Locate the cell with the specified text and output its (x, y) center coordinate. 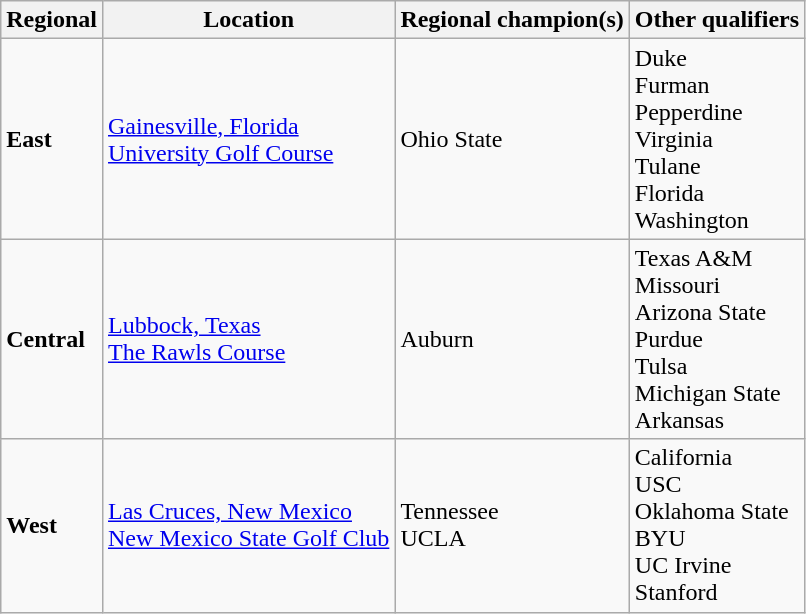
Texas A&MMissouriArizona StatePurdueTulsaMichigan StateArkansas (716, 339)
Auburn (512, 339)
Gainesville, FloridaUniversity Golf Course (248, 139)
Lubbock, TexasThe Rawls Course (248, 339)
Ohio State (512, 139)
Location (248, 20)
CaliforniaUSCOklahoma StateBYUUC IrvineStanford (716, 526)
East (52, 139)
TennesseeUCLA (512, 526)
Other qualifiers (716, 20)
Regional champion(s) (512, 20)
Central (52, 339)
Regional (52, 20)
DukeFurmanPepperdineVirginiaTulaneFloridaWashington (716, 139)
West (52, 526)
Las Cruces, New MexicoNew Mexico State Golf Club (248, 526)
